Locate the cell with the specified text and output its [X, Y] center coordinate. 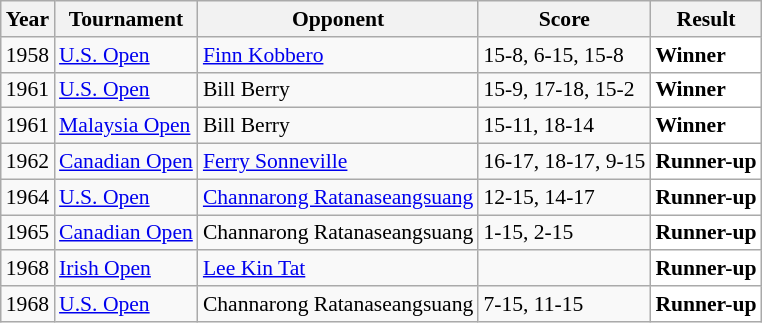
1958 [28, 55]
1962 [28, 162]
Opponent [338, 19]
15-8, 6-15, 15-8 [564, 55]
12-15, 14-17 [564, 197]
7-15, 11-15 [564, 304]
Lee Kin Tat [338, 269]
Finn Kobbero [338, 55]
1965 [28, 233]
Score [564, 19]
16-17, 18-17, 9-15 [564, 162]
1964 [28, 197]
Irish Open [126, 269]
Malaysia Open [126, 126]
Year [28, 19]
1-15, 2-15 [564, 233]
15-9, 17-18, 15-2 [564, 90]
Tournament [126, 19]
Ferry Sonneville [338, 162]
15-11, 18-14 [564, 126]
Result [706, 19]
